For the text-containing cell, return its midpoint in (X, Y) coordinate format. 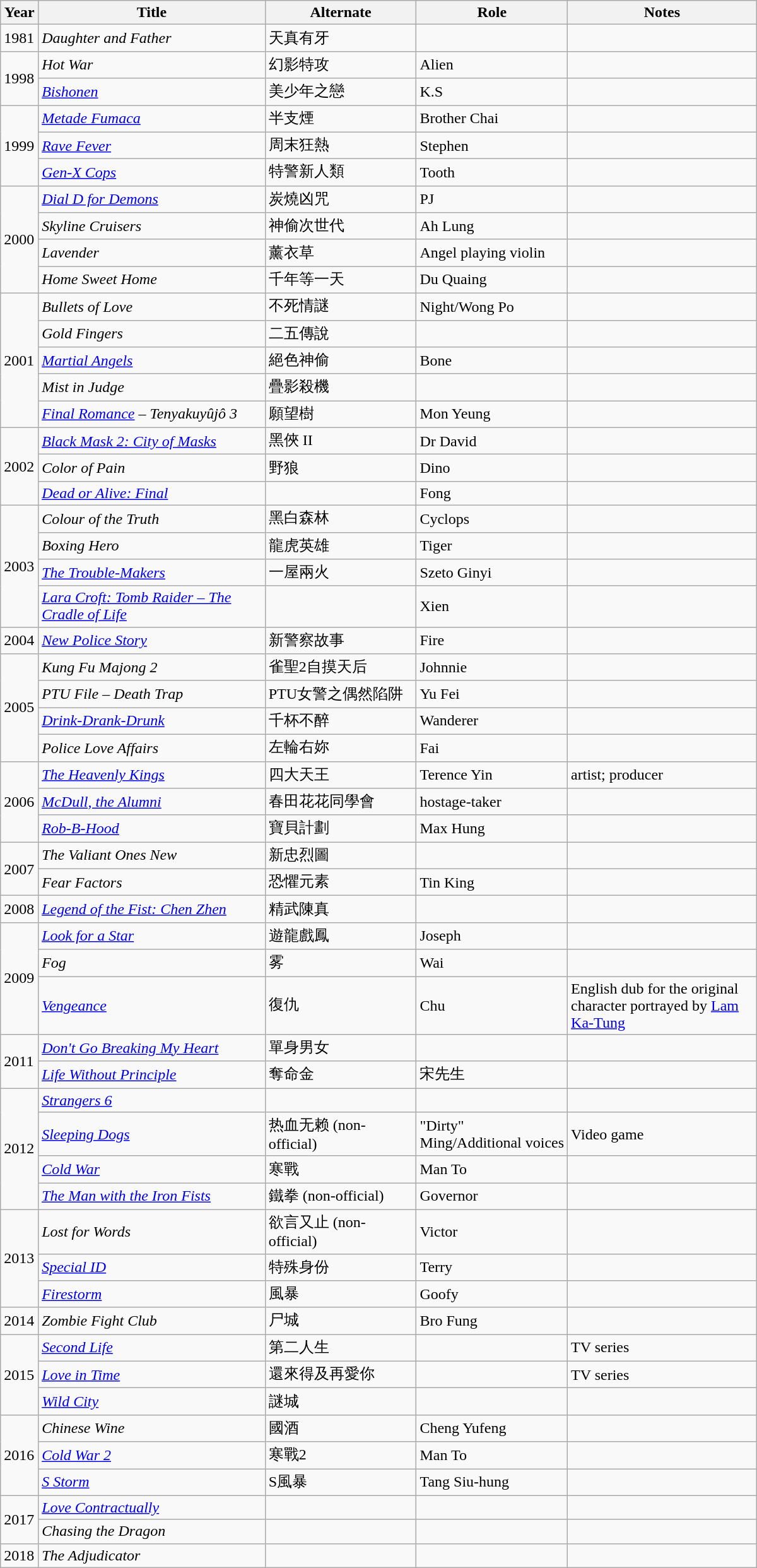
Tang Siu-hung (492, 1482)
欲言又止 (non-official) (341, 1232)
Bishonen (152, 92)
Ah Lung (492, 226)
特殊身份 (341, 1268)
Title (152, 13)
2011 (20, 1062)
Szeto Ginyi (492, 573)
English dub for the original character portrayed by Lam Ka-Tung (662, 1005)
Governor (492, 1197)
薰衣草 (341, 252)
Bro Fung (492, 1321)
Police Love Affairs (152, 747)
Cold War (152, 1169)
神偷次世代 (341, 226)
Hot War (152, 64)
2002 (20, 466)
Love Contractually (152, 1507)
還來得及再愛你 (341, 1375)
Rave Fever (152, 145)
復仇 (341, 1005)
artist; producer (662, 775)
2014 (20, 1321)
Life Without Principle (152, 1074)
Metade Fumaca (152, 119)
恐懼元素 (341, 882)
Notes (662, 13)
Brother Chai (492, 119)
Joseph (492, 935)
热血无赖 (non-official) (341, 1134)
1981 (20, 38)
四大天王 (341, 775)
Chu (492, 1005)
Cyclops (492, 519)
特警新人類 (341, 173)
S Storm (152, 1482)
The Valiant Ones New (152, 856)
Terence Yin (492, 775)
"Dirty" Ming/Additional voices (492, 1134)
尸城 (341, 1321)
Cheng Yufeng (492, 1428)
一屋兩火 (341, 573)
PTU女警之偶然陷阱 (341, 694)
國酒 (341, 1428)
半支煙 (341, 119)
2012 (20, 1149)
第二人生 (341, 1348)
Legend of the Fist: Chen Zhen (152, 909)
2018 (20, 1555)
左輪右妳 (341, 747)
2001 (20, 360)
hostage-taker (492, 802)
Dino (492, 468)
New Police Story (152, 640)
疊影殺機 (341, 388)
2016 (20, 1455)
Gen-X Cops (152, 173)
McDull, the Alumni (152, 802)
願望樹 (341, 414)
2008 (20, 909)
2007 (20, 869)
千杯不醉 (341, 721)
PTU File – Death Trap (152, 694)
PJ (492, 199)
謎城 (341, 1401)
Mon Yeung (492, 414)
Terry (492, 1268)
S風暴 (341, 1482)
Dial D for Demons (152, 199)
精武陳真 (341, 909)
新忠烈圖 (341, 856)
Dead or Alive: Final (152, 493)
Year (20, 13)
美少年之戀 (341, 92)
Dr David (492, 441)
不死情謎 (341, 307)
Lost for Words (152, 1232)
2004 (20, 640)
雀聖2自摸天后 (341, 668)
Xien (492, 606)
2005 (20, 708)
寶貝計劃 (341, 828)
Video game (662, 1134)
Du Quaing (492, 280)
Sleeping Dogs (152, 1134)
Fire (492, 640)
Love in Time (152, 1375)
2006 (20, 802)
Second Life (152, 1348)
Colour of the Truth (152, 519)
野狼 (341, 468)
雾 (341, 963)
Fong (492, 493)
幻影特攻 (341, 64)
The Man with the Iron Fists (152, 1197)
Final Romance – Tenyakuyûjô 3 (152, 414)
Fai (492, 747)
Max Hung (492, 828)
春田花花同學會 (341, 802)
Chasing the Dragon (152, 1531)
奪命金 (341, 1074)
2000 (20, 239)
宋先生 (492, 1074)
Stephen (492, 145)
單身男女 (341, 1048)
Don't Go Breaking My Heart (152, 1048)
Role (492, 13)
Tooth (492, 173)
2009 (20, 978)
Skyline Cruisers (152, 226)
Night/Wong Po (492, 307)
Yu Fei (492, 694)
Victor (492, 1232)
Tiger (492, 545)
Cold War 2 (152, 1456)
Home Sweet Home (152, 280)
Wild City (152, 1401)
龍虎英雄 (341, 545)
Look for a Star (152, 935)
Gold Fingers (152, 333)
Fear Factors (152, 882)
黑白森林 (341, 519)
Special ID (152, 1268)
鐵拳 (non-official) (341, 1197)
Rob-B-Hood (152, 828)
The Adjudicator (152, 1555)
Angel playing violin (492, 252)
2017 (20, 1519)
二五傳說 (341, 333)
周末狂熱 (341, 145)
絕色神偷 (341, 361)
Lara Croft: Tomb Raider – The Cradle of Life (152, 606)
K.S (492, 92)
2003 (20, 566)
Firestorm (152, 1294)
2015 (20, 1375)
1998 (20, 78)
Wanderer (492, 721)
The Trouble-Makers (152, 573)
黑俠 II (341, 441)
Chinese Wine (152, 1428)
Alternate (341, 13)
風暴 (341, 1294)
寒戰2 (341, 1456)
Black Mask 2: City of Masks (152, 441)
Wai (492, 963)
Johnnie (492, 668)
Vengeance (152, 1005)
千年等一天 (341, 280)
Tin King (492, 882)
Martial Angels (152, 361)
Kung Fu Majong 2 (152, 668)
新警察故事 (341, 640)
Lavender (152, 252)
Fog (152, 963)
Daughter and Father (152, 38)
2013 (20, 1259)
遊龍戲鳳 (341, 935)
炭燒凶咒 (341, 199)
Alien (492, 64)
Boxing Hero (152, 545)
The Heavenly Kings (152, 775)
Drink-Drank-Drunk (152, 721)
天真有牙 (341, 38)
Bone (492, 361)
Bullets of Love (152, 307)
Goofy (492, 1294)
Zombie Fight Club (152, 1321)
Color of Pain (152, 468)
1999 (20, 145)
寒戰 (341, 1169)
Strangers 6 (152, 1100)
Mist in Judge (152, 388)
